Pinpoint the cell where the given text exists, returning its (X, Y) midpoint coordinate. 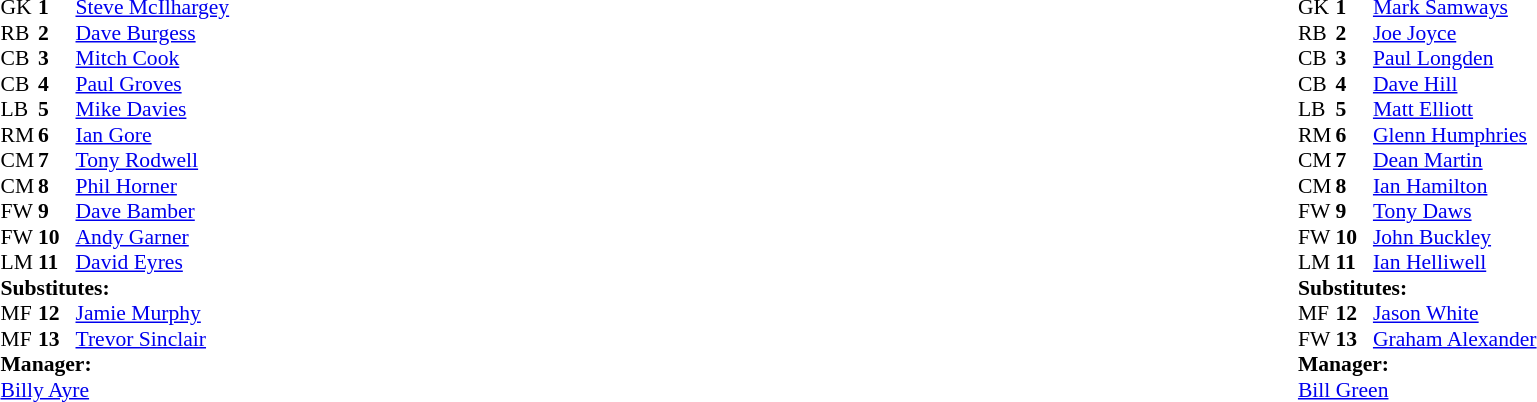
Andy Garner (153, 237)
Dean Martin (1455, 161)
Jamie Murphy (153, 313)
Phil Horner (153, 186)
Trevor Sinclair (153, 339)
Mitch Cook (153, 59)
David Eyres (153, 263)
Paul Groves (153, 84)
Ian Hamilton (1455, 186)
Paul Longden (1455, 59)
Jason White (1455, 313)
Tony Rodwell (153, 161)
Tony Daws (1455, 211)
Ian Helliwell (1455, 263)
Mike Davies (153, 109)
Joe Joyce (1455, 33)
Dave Burgess (153, 33)
John Buckley (1455, 237)
Dave Bamber (153, 211)
Graham Alexander (1455, 339)
Matt Elliott (1455, 109)
Dave Hill (1455, 84)
Ian Gore (153, 135)
Glenn Humphries (1455, 135)
